From the cell containing the given text, extract its center point as [X, Y] coordinate. 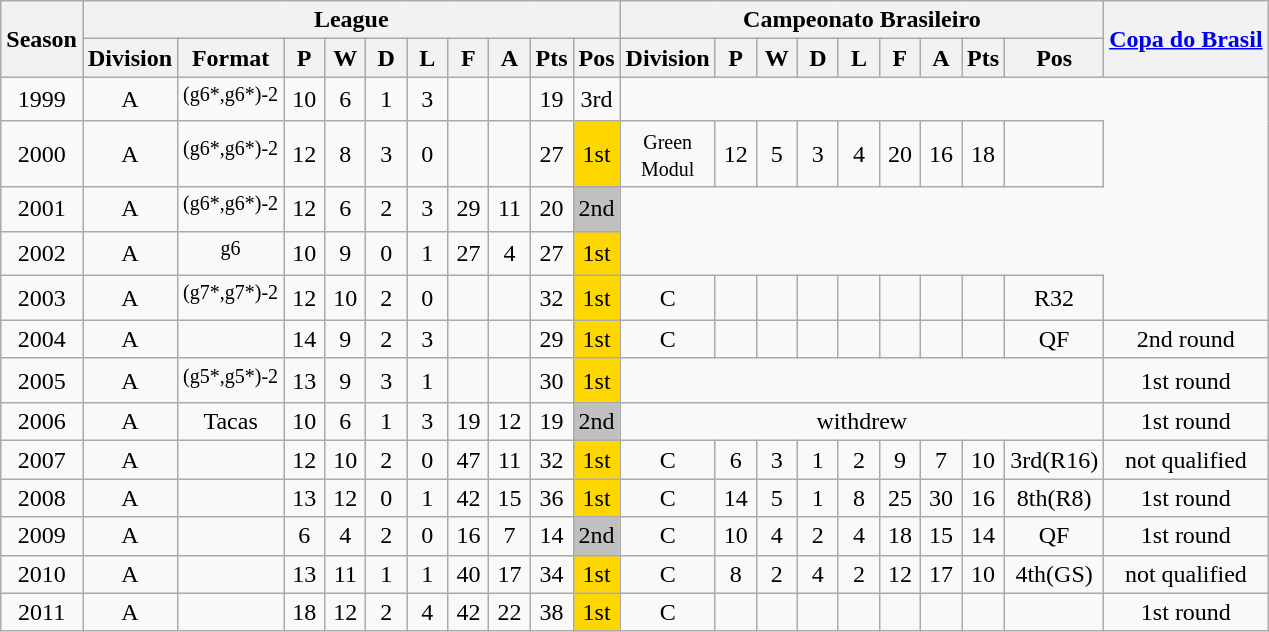
(g5*,g5*)-2 [231, 380]
47 [468, 460]
3rd [596, 100]
2011 [42, 612]
38 [552, 612]
34 [552, 574]
R32 [1054, 298]
Tacas [231, 422]
2005 [42, 380]
Green Modul [668, 154]
8th(R8) [1054, 498]
Campeonato Brasileiro [862, 20]
40 [468, 574]
2008 [42, 498]
2006 [42, 422]
Copa do Brasil [1186, 39]
1999 [42, 100]
withdrew [862, 422]
League [351, 20]
2009 [42, 536]
2010 [42, 574]
g6 [231, 254]
Format [231, 58]
2001 [42, 208]
22 [510, 612]
2000 [42, 154]
2004 [42, 339]
3rd(R16) [1054, 460]
2003 [42, 298]
2002 [42, 254]
4th(GS) [1054, 574]
2nd round [1186, 339]
(g7*,g7*)-2 [231, 298]
25 [900, 498]
36 [552, 498]
Season [42, 39]
2007 [42, 460]
